For the text-containing cell, return its midpoint in [X, Y] coordinate format. 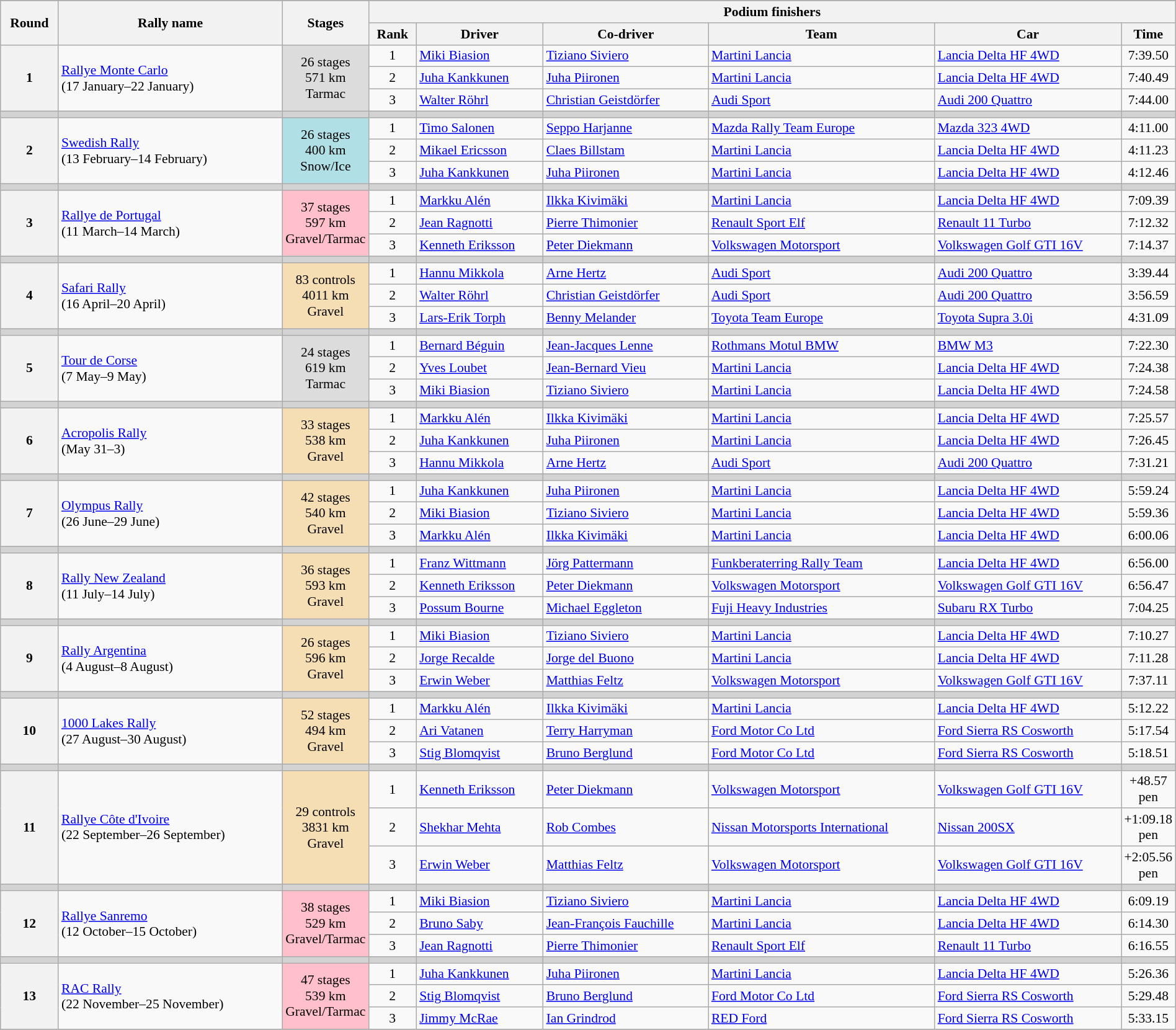
Podium finishers [772, 12]
Bruno Saby [479, 924]
83 controls4011 kmGravel [325, 295]
Jimmy McRae [479, 1018]
42 stages540 kmGravel [325, 513]
Jorge Recalde [479, 659]
11 [30, 827]
24 stages619 kmTarmac [325, 368]
Mazda 323 4WD [1028, 128]
7:24.38 [1149, 368]
Possum Bourne [479, 608]
4:12.46 [1149, 173]
47 stages539 kmGravel/Tarmac [325, 996]
7:39.50 [1149, 56]
Driver [479, 34]
Olympus Rally(26 June–29 June) [170, 513]
+1:09.18 pen [1149, 827]
6:00.06 [1149, 536]
6:14.30 [1149, 924]
7:25.57 [1149, 419]
7:44.00 [1149, 100]
Rally Argentina(4 August–8 August) [170, 659]
4 [30, 295]
BMW M3 [1028, 346]
Rank [392, 34]
Franz Wittmann [479, 564]
Rallye Côte d'Ivoire(22 September–26 September) [170, 827]
Yves Loubet [479, 368]
7:24.58 [1149, 391]
5:26.36 [1149, 974]
6 [30, 440]
Round [30, 22]
Rally New Zealand(11 July–14 July) [170, 585]
Ari Vatanen [479, 731]
5:59.24 [1149, 491]
5:29.48 [1149, 997]
RAC Rally(22 November–25 November) [170, 996]
7:22.30 [1149, 346]
Jean-Bernard Vieu [626, 368]
6:16.55 [1149, 946]
5:59.36 [1149, 513]
36 stages593 kmGravel [325, 585]
7 [30, 513]
Team [821, 34]
13 [30, 996]
Claes Billstam [626, 151]
7:12.32 [1149, 223]
7:37.11 [1149, 681]
3:56.59 [1149, 296]
Benny Melander [626, 318]
9 [30, 659]
Mazda Rally Team Europe [821, 128]
Jean-Jacques Lenne [626, 346]
7:31.21 [1149, 463]
Jörg Pattermann [626, 564]
Jean-François Fauchille [626, 924]
12 [30, 924]
+48.57 pen [1149, 789]
Fuji Heavy Industries [821, 608]
Funkberaterring Rally Team [821, 564]
7:11.28 [1149, 659]
7:14.37 [1149, 246]
4:11.23 [1149, 151]
8 [30, 585]
38 stages529 kmGravel/Tarmac [325, 924]
29 controls3831 kmGravel [325, 827]
7:26.45 [1149, 441]
Tour de Corse(7 May–9 May) [170, 368]
Terry Harryman [626, 731]
Timo Salonen [479, 128]
7:40.49 [1149, 78]
Mikael Ericsson [479, 151]
7:09.39 [1149, 201]
Rob Combes [626, 827]
Nissan Motorsports International [821, 827]
7:10.27 [1149, 636]
Acropolis Rally(May 31–3) [170, 440]
Michael Eggleton [626, 608]
26 stages400 kmSnow/Ice [325, 150]
+2:05.56 pen [1149, 866]
Swedish Rally(13 February–14 February) [170, 150]
6:09.19 [1149, 902]
Rothmans Motul BMW [821, 346]
Safari Rally(16 April–20 April) [170, 295]
3:39.44 [1149, 273]
Rallye de Portugal(11 March–14 March) [170, 223]
1000 Lakes Rally(27 August–30 August) [170, 730]
5:12.22 [1149, 709]
Rallye Monte Carlo(17 January–22 January) [170, 78]
Seppo Harjanne [626, 128]
Lars-Erik Torph [479, 318]
5:18.51 [1149, 753]
4:11.00 [1149, 128]
Jorge del Buono [626, 659]
37 stages597 kmGravel/Tarmac [325, 223]
33 stages538 kmGravel [325, 440]
6:56.00 [1149, 564]
7:04.25 [1149, 608]
Bernard Béguin [479, 346]
5:33.15 [1149, 1018]
5 [30, 368]
RED Ford [821, 1018]
Toyota Team Europe [821, 318]
52 stages494 kmGravel [325, 730]
Shekhar Mehta [479, 827]
Nissan 200SX [1028, 827]
Time [1149, 34]
Rally name [170, 22]
26 stages596 kmGravel [325, 659]
10 [30, 730]
4:31.09 [1149, 318]
Rallye Sanremo(12 October–15 October) [170, 924]
Car [1028, 34]
Subaru RX Turbo [1028, 608]
26 stages571 kmTarmac [325, 78]
6:56.47 [1149, 586]
Stages [325, 22]
5:17.54 [1149, 731]
Toyota Supra 3.0i [1028, 318]
Ian Grindrod [626, 1018]
Co-driver [626, 34]
